Return (x, y) of the center of cell containing provided text 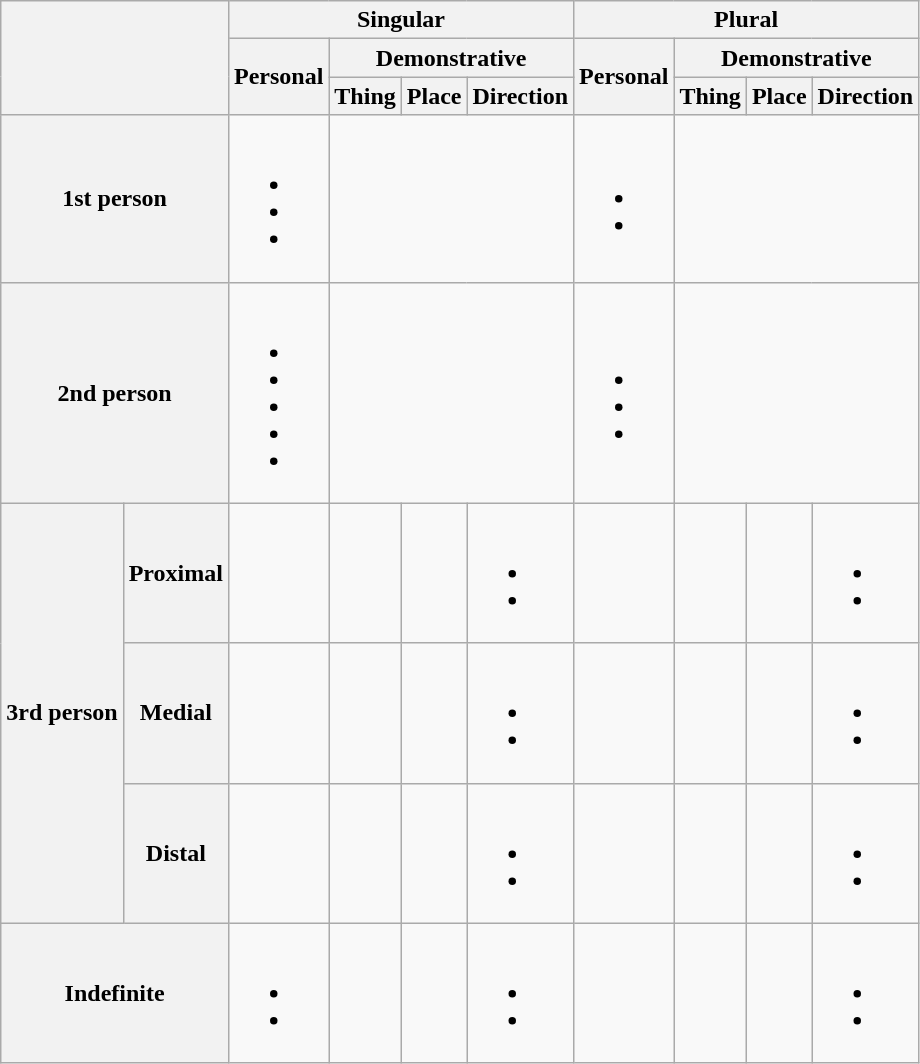
2nd person (115, 392)
1st person (115, 198)
Plural (746, 20)
Indefinite (115, 993)
Singular (400, 20)
3rd person (62, 713)
Proximal (176, 573)
Distal (176, 853)
Medial (176, 713)
